Identify which cell holds the provided text, then report its [X, Y] central coordinate. 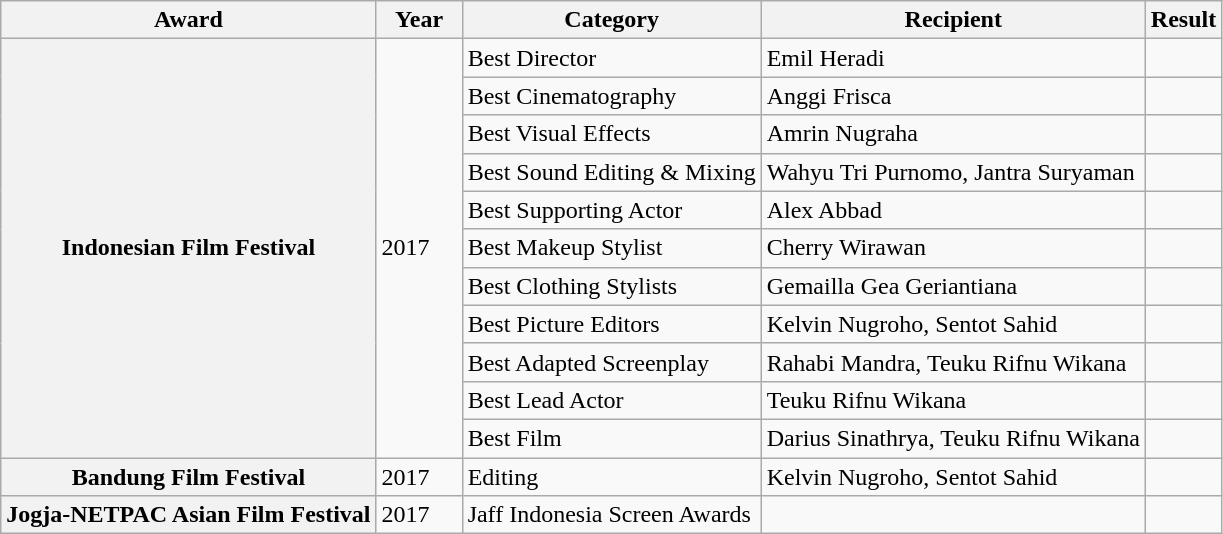
Indonesian Film Festival [188, 248]
Award [188, 20]
Best Clothing Stylists [612, 286]
Result [1183, 20]
Best Makeup Stylist [612, 248]
Teuku Rifnu Wikana [953, 400]
Year [419, 20]
Jaff Indonesia Screen Awards [612, 515]
Best Visual Effects [612, 134]
Gemailla Gea Geriantiana [953, 286]
Emil Heradi [953, 58]
Amrin Nugraha [953, 134]
Best Cinematography [612, 96]
Best Adapted Screenplay [612, 362]
Darius Sinathrya, Teuku Rifnu Wikana [953, 438]
Bandung Film Festival [188, 477]
Recipient [953, 20]
Anggi Frisca [953, 96]
Alex Abbad [953, 210]
Editing [612, 477]
Cherry Wirawan [953, 248]
Best Supporting Actor [612, 210]
Best Director [612, 58]
Rahabi Mandra, Teuku Rifnu Wikana [953, 362]
Category [612, 20]
Best Lead Actor [612, 400]
Best Picture Editors [612, 324]
Wahyu Tri Purnomo, Jantra Suryaman [953, 172]
Best Sound Editing & Mixing [612, 172]
Jogja-NETPAC Asian Film Festival [188, 515]
Best Film [612, 438]
